Provide the (X, Y) coordinate of the cell's center where the given text is located.  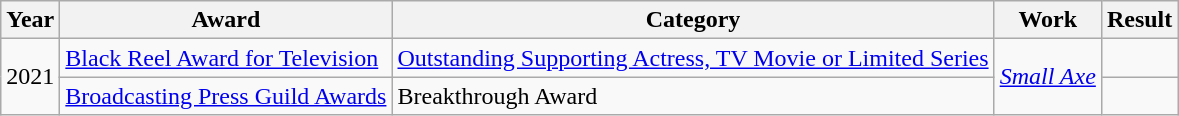
Small Axe (1048, 77)
Black Reel Award for Television (226, 58)
Broadcasting Press Guild Awards (226, 96)
Award (226, 20)
Year (30, 20)
Outstanding Supporting Actress, TV Movie or Limited Series (693, 58)
Result (1139, 20)
2021 (30, 77)
Breakthrough Award (693, 96)
Category (693, 20)
Work (1048, 20)
